Scan for the cell matching the given text and deliver its (X, Y) coordinate at center. 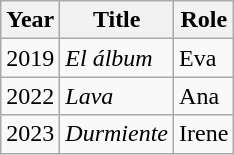
Eva (204, 58)
2019 (30, 58)
2022 (30, 96)
Irene (204, 134)
Role (204, 20)
Lava (117, 96)
El álbum (117, 58)
Title (117, 20)
2023 (30, 134)
Ana (204, 96)
Year (30, 20)
Durmiente (117, 134)
